Pinpoint the cell where the given text exists, returning its (X, Y) midpoint coordinate. 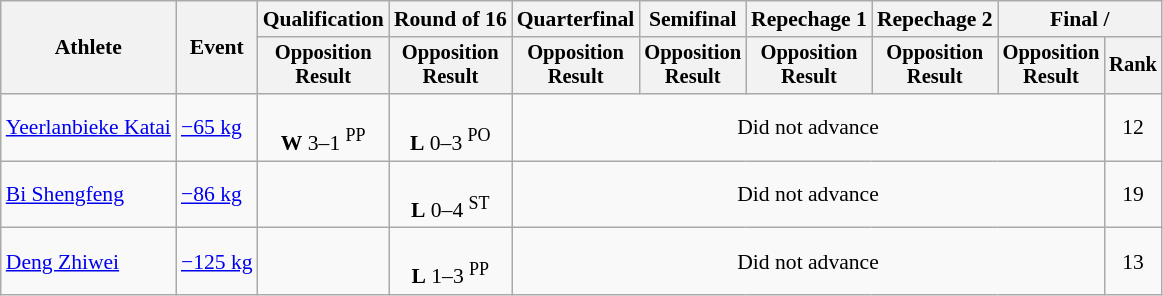
12 (1133, 128)
Qualification (324, 19)
−125 kg (217, 262)
Rank (1133, 66)
Athlete (88, 48)
Repechage 1 (809, 19)
Event (217, 48)
L 1–3 PP (450, 262)
19 (1133, 194)
Semifinal (692, 19)
Bi Shengfeng (88, 194)
−86 kg (217, 194)
Quarterfinal (576, 19)
13 (1133, 262)
Deng Zhiwei (88, 262)
Round of 16 (450, 19)
Final / (1080, 19)
−65 kg (217, 128)
Yeerlanbieke Katai (88, 128)
W 3–1 PP (324, 128)
Repechage 2 (935, 19)
L 0–4 ST (450, 194)
L 0–3 PO (450, 128)
